Return [x, y] of the center of cell containing provided text 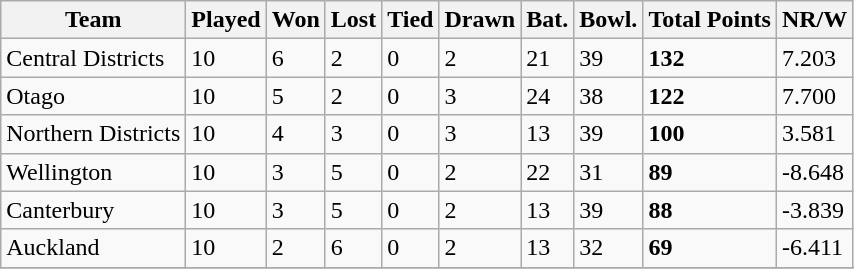
24 [548, 96]
-3.839 [814, 210]
122 [710, 96]
Central Districts [94, 58]
3.581 [814, 134]
69 [710, 248]
Auckland [94, 248]
31 [608, 172]
7.700 [814, 96]
38 [608, 96]
Played [226, 20]
Bowl. [608, 20]
4 [296, 134]
Canterbury [94, 210]
Otago [94, 96]
-6.411 [814, 248]
22 [548, 172]
Lost [353, 20]
Team [94, 20]
Bat. [548, 20]
132 [710, 58]
21 [548, 58]
Total Points [710, 20]
Won [296, 20]
Northern Districts [94, 134]
Drawn [480, 20]
32 [608, 248]
89 [710, 172]
Tied [410, 20]
7.203 [814, 58]
Wellington [94, 172]
NR/W [814, 20]
100 [710, 134]
88 [710, 210]
-8.648 [814, 172]
